Return (x, y) of the center of cell containing provided text 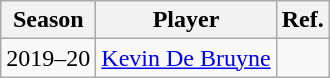
Player (186, 20)
Kevin De Bruyne (186, 58)
Ref. (302, 20)
Season (48, 20)
2019–20 (48, 58)
